Return (x, y) of the center of cell containing provided text 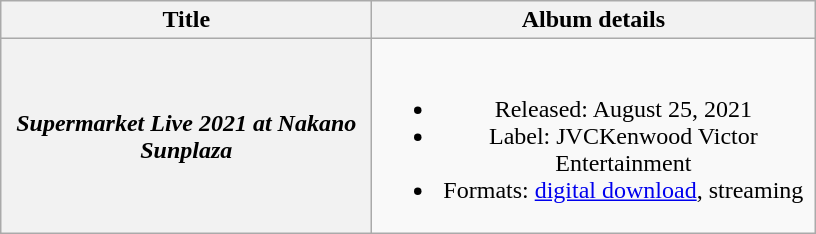
Released: August 25, 2021Label: JVCKenwood Victor EntertainmentFormats: digital download, streaming (594, 136)
Title (186, 20)
Album details (594, 20)
Supermarket Live 2021 at Nakano Sunplaza (186, 136)
